Return (X, Y) of the center of cell containing provided text 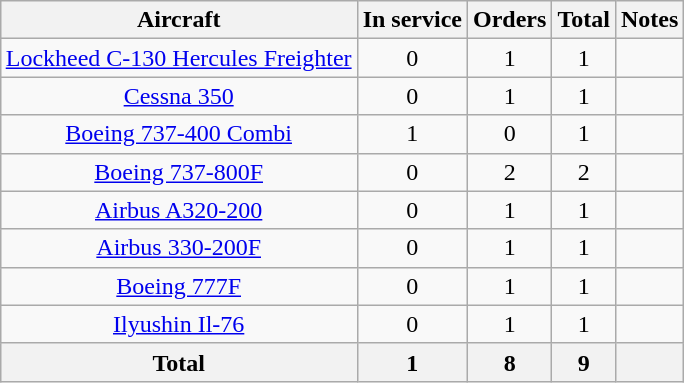
9 (584, 362)
Airbus A320-200 (178, 210)
Boeing 737-400 Combi (178, 134)
Ilyushin Il-76 (178, 324)
Airbus 330-200F (178, 248)
8 (510, 362)
Orders (510, 20)
Aircraft (178, 20)
Lockheed C-130 Hercules Freighter (178, 58)
Cessna 350 (178, 96)
Boeing 737-800F (178, 172)
In service (412, 20)
Boeing 777F (178, 286)
Notes (649, 20)
